Output the (x, y) coordinate of the center of the cell containing the given text.  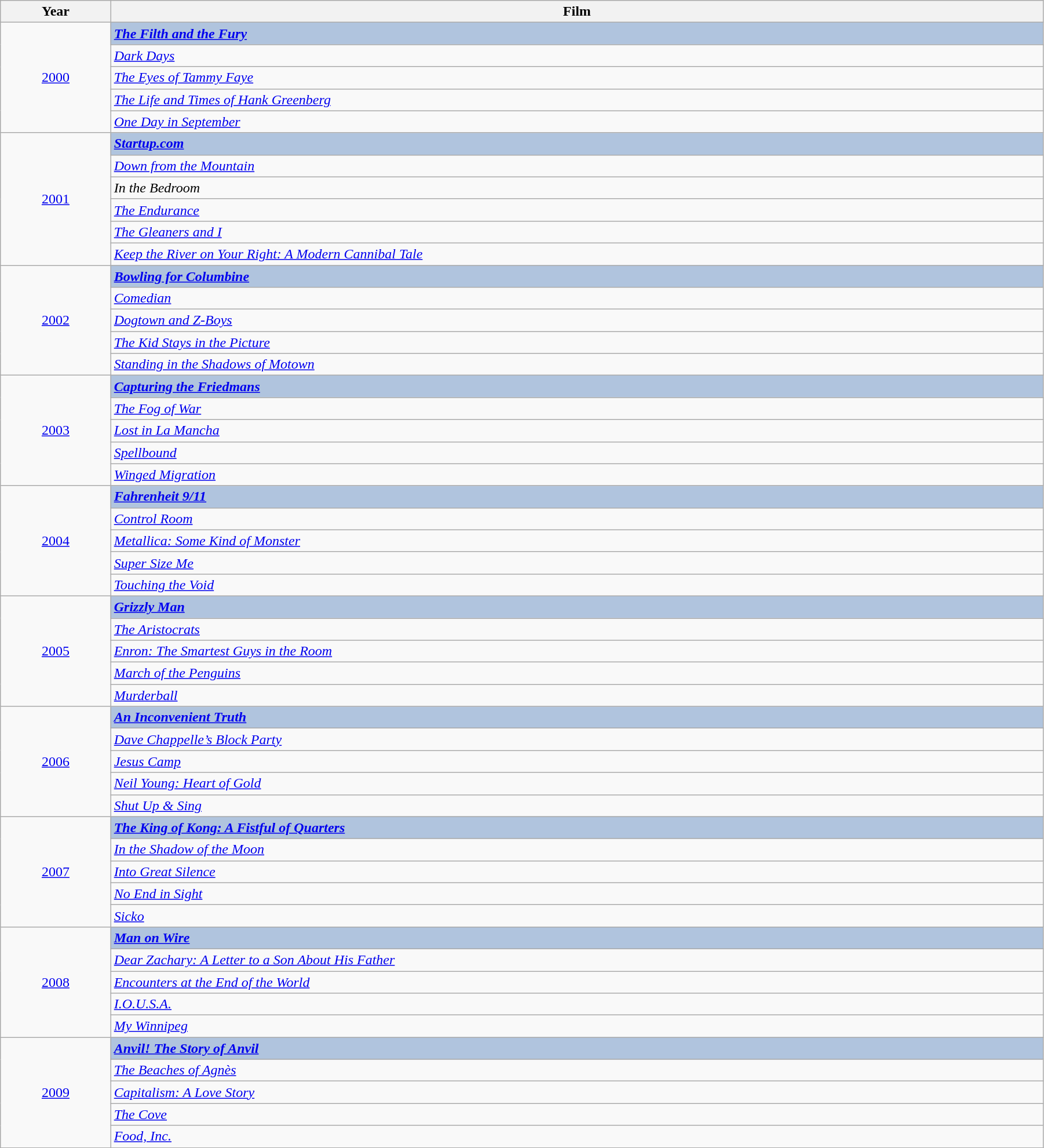
Lost in La Mancha (577, 431)
The Fog of War (577, 409)
2001 (56, 199)
In the Bedroom (577, 188)
2008 (56, 982)
Anvil! The Story of Anvil (577, 1048)
In the Shadow of the Moon (577, 850)
No End in Sight (577, 894)
The Eyes of Tammy Faye (577, 78)
Comedian (577, 298)
Keep the River on Your Right: A Modern Cannibal Tale (577, 254)
Shut Up & Sing (577, 806)
Encounters at the End of the World (577, 982)
Control Room (577, 519)
The Filth and the Fury (577, 34)
Dogtown and Z-Boys (577, 320)
Film (577, 12)
2009 (56, 1092)
Into Great Silence (577, 872)
2005 (56, 651)
The Endurance (577, 210)
The Kid Stays in the Picture (577, 342)
The Cove (577, 1114)
The Beaches of Agnès (577, 1070)
One Day in September (577, 122)
Grizzly Man (577, 607)
2006 (56, 761)
Bowling for Columbine (577, 276)
2007 (56, 872)
Dear Zachary: A Letter to a Son About His Father (577, 960)
Down from the Mountain (577, 166)
2004 (56, 541)
Year (56, 12)
My Winnipeg (577, 1026)
Capturing the Friedmans (577, 387)
I.O.U.S.A. (577, 1004)
2000 (56, 78)
Startup.com (577, 144)
Food, Inc. (577, 1136)
Sicko (577, 916)
Enron: The Smartest Guys in the Room (577, 651)
March of the Penguins (577, 673)
Fahrenheit 9/11 (577, 497)
2003 (56, 431)
Standing in the Shadows of Motown (577, 365)
The King of Kong: A Fistful of Quarters (577, 828)
Neil Young: Heart of Gold (577, 783)
The Life and Times of Hank Greenberg (577, 100)
Murderball (577, 695)
Capitalism: A Love Story (577, 1092)
Winged Migration (577, 475)
Touching the Void (577, 585)
The Gleaners and I (577, 232)
An Inconvenient Truth (577, 717)
Dark Days (577, 56)
Jesus Camp (577, 761)
Metallica: Some Kind of Monster (577, 541)
Man on Wire (577, 938)
Super Size Me (577, 563)
Spellbound (577, 453)
Dave Chappelle’s Block Party (577, 739)
The Aristocrats (577, 629)
2002 (56, 320)
